For the text-containing cell, return its midpoint in (X, Y) coordinate format. 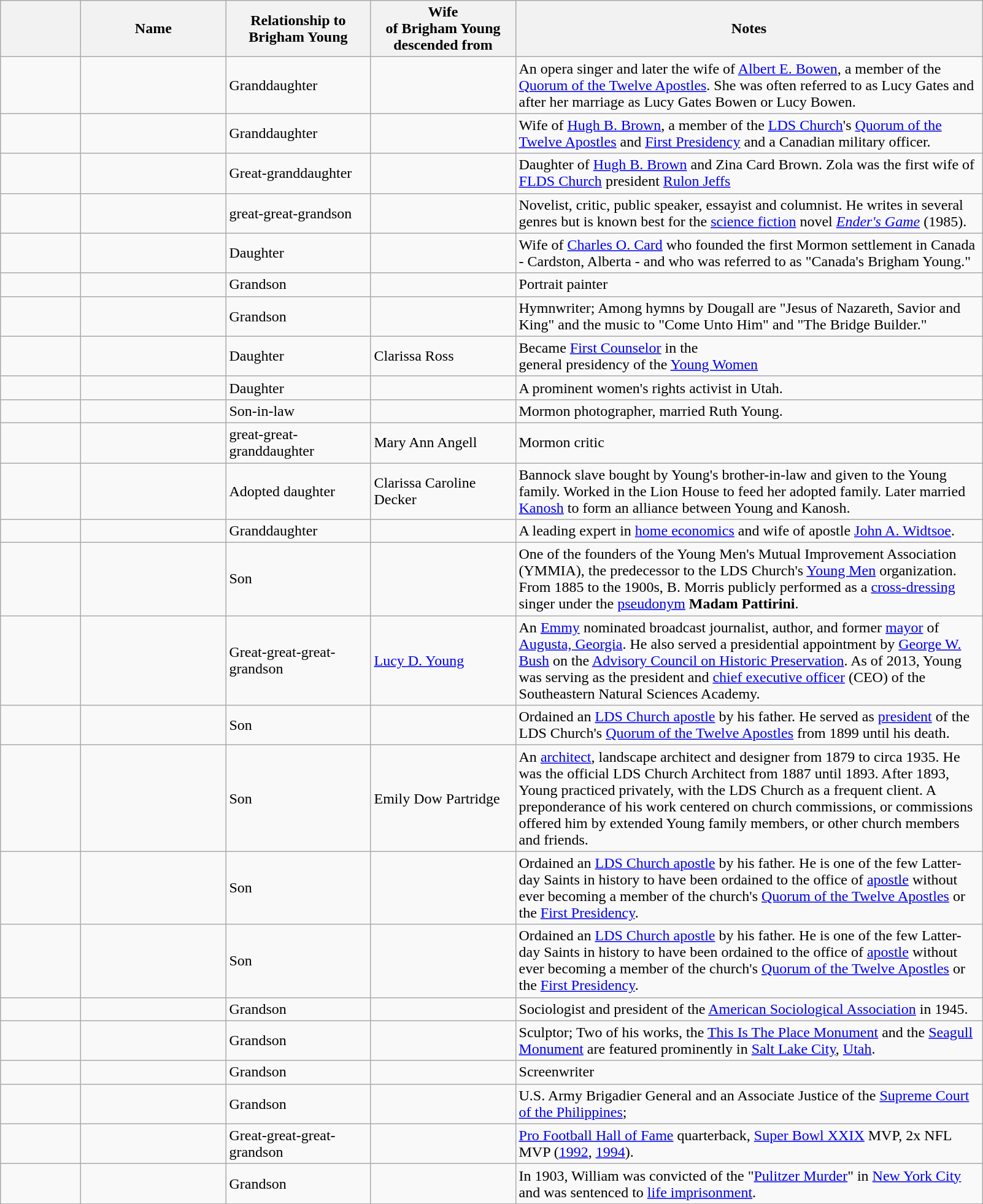
Ordained an LDS Church apostle by his father. He served as president of the LDS Church's Quorum of the Twelve Apostles from 1899 until his death. (749, 725)
Emily Dow Partridge (443, 799)
great-great-grandson (298, 213)
Mary Ann Angell (443, 443)
Mormon critic (749, 443)
Great-granddaughter (298, 173)
Son-in-law (298, 411)
Lucy D. Young (443, 661)
U.S. Army Brigadier General and an Associate Justice of the Supreme Court of the Philippines; (749, 1104)
Clarissa Ross (443, 356)
Clarissa Caroline Decker (443, 491)
Portrait painter (749, 285)
Sociologist and president of the American Sociological Association in 1945. (749, 1009)
great-great-granddaughter (298, 443)
Wifeof Brigham Young descended from (443, 29)
A leading expert in home economics and wife of apostle John A. Widtsoe. (749, 531)
Wife of Charles O. Card who founded the first Mormon settlement in Canada - Cardston, Alberta - and who was referred to as "Canada's Brigham Young." (749, 253)
Pro Football Hall of Fame quarterback, Super Bowl XXIX MVP, 2x NFL MVP (1992, 1994). (749, 1143)
Wife of Hugh B. Brown, a member of the LDS Church's Quorum of the Twelve Apostles and First Presidency and a Canadian military officer. (749, 134)
In 1903, William was convicted of the "Pulitzer Murder" in New York City and was sentenced to life imprisonment. (749, 1184)
Sculptor; Two of his works, the This Is The Place Monument and the Seagull Monument are featured prominently in Salt Lake City, Utah. (749, 1040)
Adopted daughter (298, 491)
Hymnwriter; Among hymns by Dougall are "Jesus of Nazareth, Savior and King" and the music to "Come Unto Him" and "The Bridge Builder." (749, 316)
Screenwriter (749, 1072)
A prominent women's rights activist in Utah. (749, 388)
Notes (749, 29)
Daughter of Hugh B. Brown and Zina Card Brown. Zola was the first wife of FLDS Church president Rulon Jeffs (749, 173)
Became First Counselor in thegeneral presidency of the Young Women (749, 356)
Mormon photographer, married Ruth Young. (749, 411)
Relationship toBrigham Young (298, 29)
Name (153, 29)
